Identify which cell holds the provided text, then report its (x, y) central coordinate. 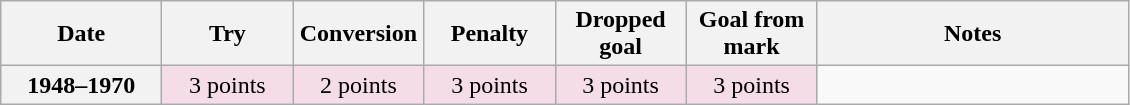
Date (82, 34)
Notes (972, 34)
Try (228, 34)
Conversion (358, 34)
2 points (358, 85)
Penalty (490, 34)
1948–1970 (82, 85)
Goal from mark (752, 34)
Dropped goal (620, 34)
